Detect which cell encompasses the target text, then output its (x, y) center coordinate. 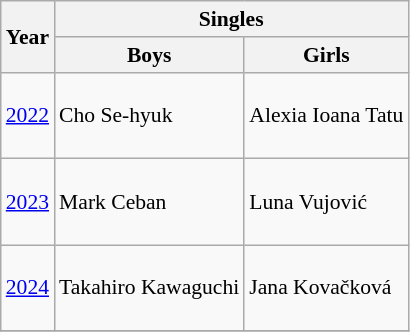
Alexia Ioana Tatu (326, 115)
Girls (326, 55)
Mark Ceban (149, 202)
2022 (28, 115)
Cho Se-hyuk (149, 115)
Year (28, 36)
Jana Kovačková (326, 288)
2024 (28, 288)
Singles (231, 19)
2023 (28, 202)
Luna Vujović (326, 202)
Boys (149, 55)
Takahiro Kawaguchi (149, 288)
